Find where the given text appears and provide that cell's center as (X, Y) coordinate. 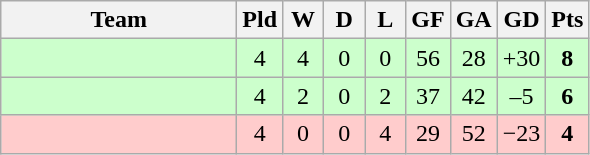
Team (119, 20)
28 (474, 58)
Pts (568, 20)
42 (474, 96)
8 (568, 58)
GA (474, 20)
37 (428, 96)
GD (522, 20)
Pld (260, 20)
52 (474, 134)
GF (428, 20)
–5 (522, 96)
W (304, 20)
L (386, 20)
D (344, 20)
56 (428, 58)
6 (568, 96)
−23 (522, 134)
+30 (522, 58)
29 (428, 134)
